Extract the (X, Y) coordinate from the center of the cell holding the provided text.  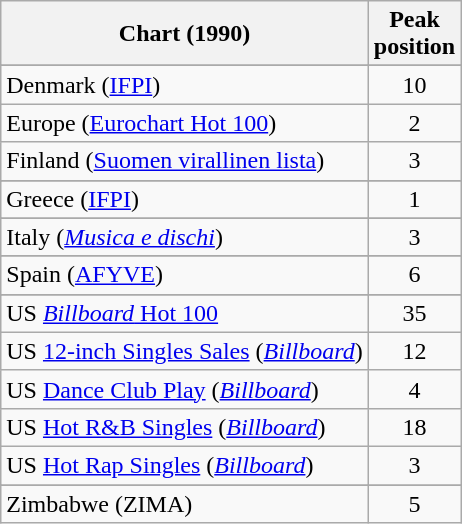
US Billboard Hot 100 (185, 313)
US Hot R&B Singles (Billboard) (185, 427)
18 (414, 427)
Finland (Suomen virallinen lista) (185, 161)
Peakposition (414, 34)
10 (414, 85)
Greece (IFPI) (185, 199)
6 (414, 275)
US Dance Club Play (Billboard) (185, 389)
2 (414, 123)
12 (414, 351)
Chart (1990) (185, 34)
4 (414, 389)
1 (414, 199)
Denmark (IFPI) (185, 85)
US 12-inch Singles Sales (Billboard) (185, 351)
5 (414, 503)
Zimbabwe (ZIMA) (185, 503)
Italy (Musica e dischi) (185, 237)
Europe (Eurochart Hot 100) (185, 123)
Spain (AFYVE) (185, 275)
US Hot Rap Singles (Billboard) (185, 465)
35 (414, 313)
